Capture the cell that displays the provided text and extract its [X, Y] central coordinate. 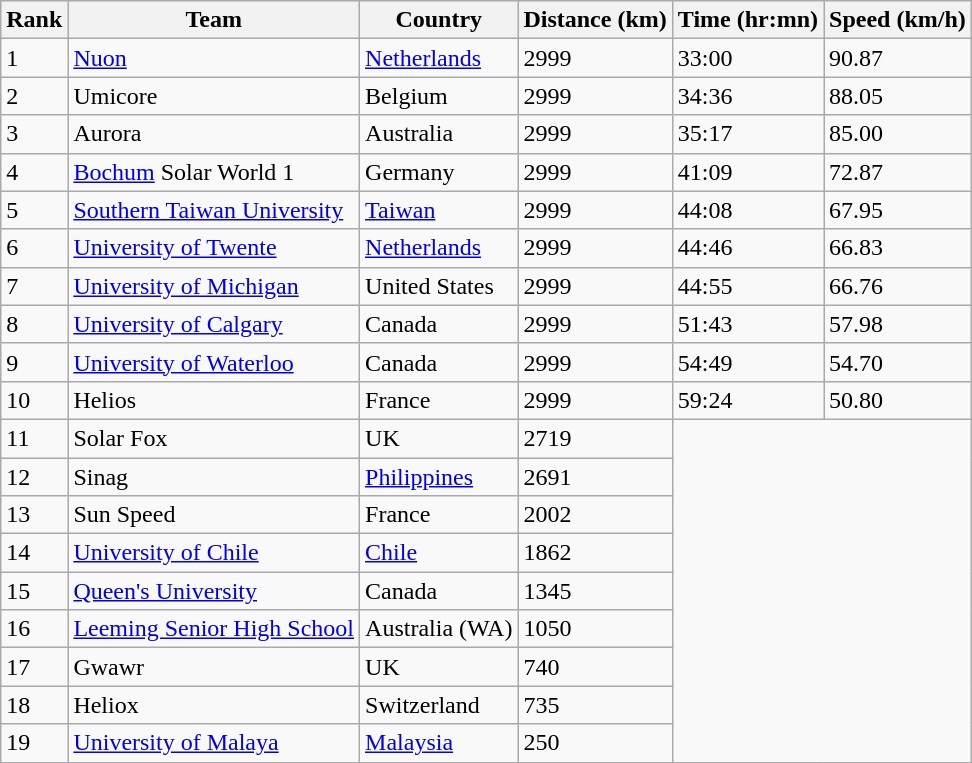
57.98 [898, 324]
85.00 [898, 134]
2719 [595, 438]
11 [34, 438]
Taiwan [439, 210]
University of Malaya [214, 743]
90.87 [898, 58]
17 [34, 667]
Germany [439, 172]
44:55 [748, 286]
Leeming Senior High School [214, 629]
1345 [595, 591]
44:08 [748, 210]
University of Twente [214, 248]
8 [34, 324]
54:49 [748, 362]
66.76 [898, 286]
2002 [595, 515]
41:09 [748, 172]
Sinag [214, 477]
Team [214, 20]
3 [34, 134]
Belgium [439, 96]
Queen's University [214, 591]
Rank [34, 20]
Heliox [214, 705]
Nuon [214, 58]
Switzerland [439, 705]
15 [34, 591]
Solar Fox [214, 438]
51:43 [748, 324]
University of Michigan [214, 286]
14 [34, 553]
University of Waterloo [214, 362]
54.70 [898, 362]
19 [34, 743]
1050 [595, 629]
4 [34, 172]
United States [439, 286]
University of Calgary [214, 324]
72.87 [898, 172]
44:46 [748, 248]
35:17 [748, 134]
2691 [595, 477]
12 [34, 477]
Philippines [439, 477]
Australia (WA) [439, 629]
1 [34, 58]
34:36 [748, 96]
Time (hr:mn) [748, 20]
6 [34, 248]
Umicore [214, 96]
735 [595, 705]
13 [34, 515]
2 [34, 96]
33:00 [748, 58]
67.95 [898, 210]
Helios [214, 400]
Distance (km) [595, 20]
Country [439, 20]
250 [595, 743]
59:24 [748, 400]
Bochum Solar World 1 [214, 172]
88.05 [898, 96]
University of Chile [214, 553]
5 [34, 210]
66.83 [898, 248]
Chile [439, 553]
1862 [595, 553]
Speed (km/h) [898, 20]
Gwawr [214, 667]
Southern Taiwan University [214, 210]
Sun Speed [214, 515]
18 [34, 705]
Malaysia [439, 743]
10 [34, 400]
Australia [439, 134]
50.80 [898, 400]
7 [34, 286]
Aurora [214, 134]
9 [34, 362]
740 [595, 667]
16 [34, 629]
